Return the (x, y) coordinate for the center point of the cell that contains the specified text.  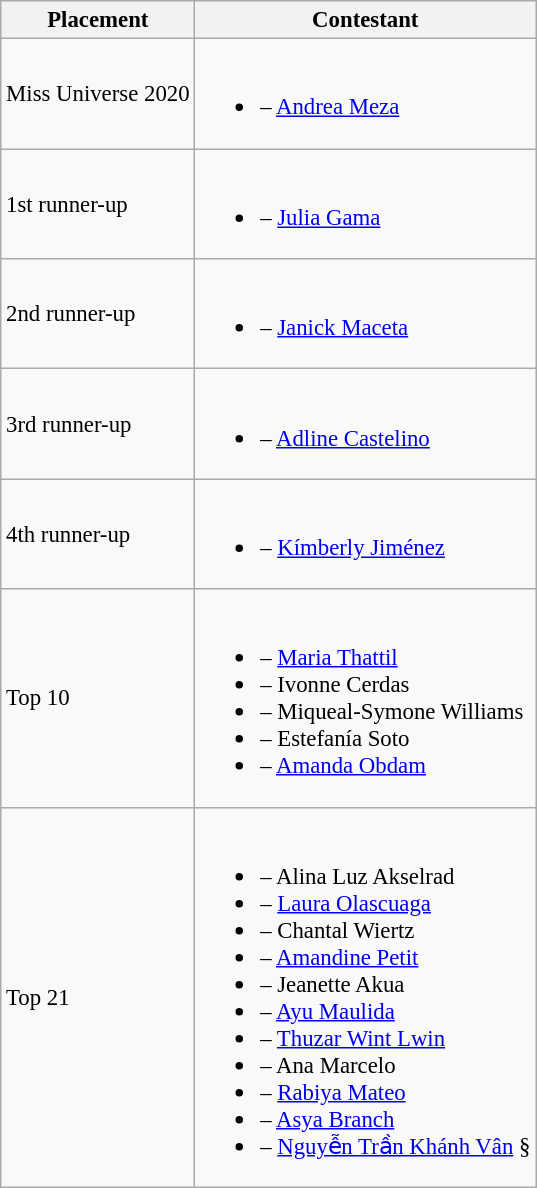
– Julia Gama (366, 204)
– Janick Maceta (366, 314)
Top 21 (98, 997)
Miss Universe 2020 (98, 94)
Top 10 (98, 698)
4th runner-up (98, 534)
– Andrea Meza (366, 94)
– Maria Thattil – Ivonne Cerdas – Miqueal-Symone Williams – Estefanía Soto – Amanda Obdam (366, 698)
3rd runner-up (98, 424)
– Adline Castelino (366, 424)
1st runner-up (98, 204)
Contestant (366, 20)
Placement (98, 20)
– Kímberly Jiménez (366, 534)
2nd runner-up (98, 314)
